Detect which cell encompasses the target text, then output its [x, y] center coordinate. 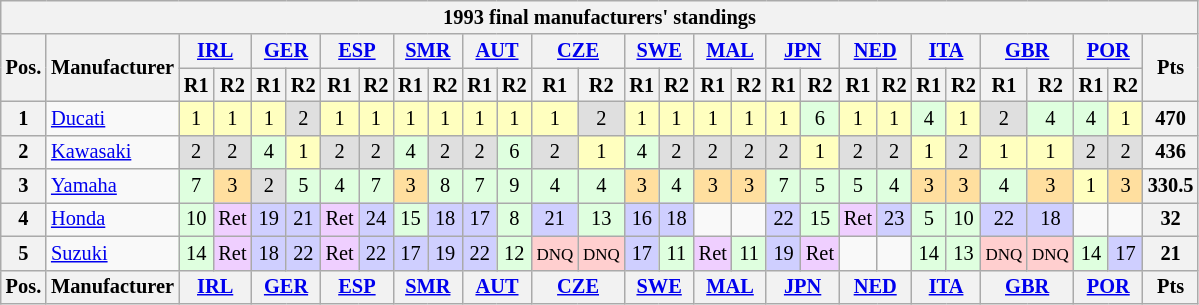
9 [514, 186]
Ducati [112, 118]
Suzuki [112, 253]
16 [642, 219]
330.5 [1171, 186]
Honda [112, 219]
Kawasaki [112, 152]
436 [1171, 152]
1993 final manufacturers' standings [600, 17]
23 [894, 219]
12 [514, 253]
24 [376, 219]
Yamaha [112, 186]
470 [1171, 118]
32 [1171, 219]
